Capture the cell that displays the provided text and extract its (X, Y) central coordinate. 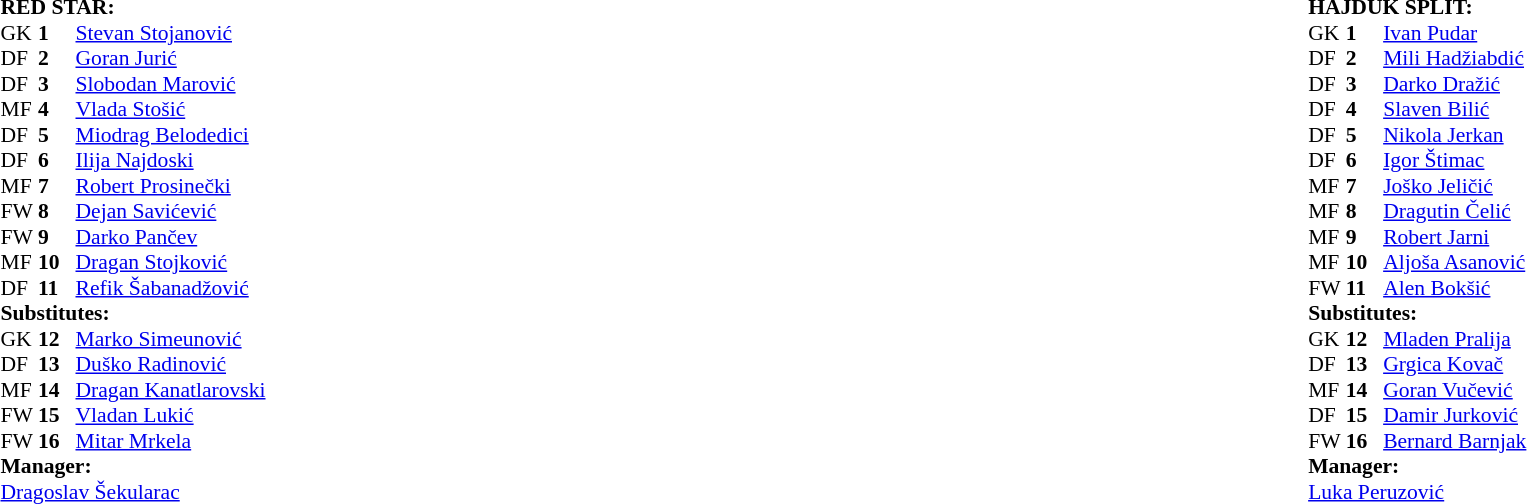
Goran Jurić (171, 59)
Mili Hadžiabdić (1454, 59)
Darko Dražić (1454, 84)
Vlada Stošić (171, 109)
Darko Pančev (171, 237)
Slaven Bilić (1454, 109)
Grgica Kovač (1454, 365)
Ilija Najdoski (171, 161)
Damir Jurković (1454, 415)
Dragutin Čelić (1454, 211)
Vladan Lukić (171, 415)
Bernard Barnjak (1454, 441)
Alen Bokšić (1454, 288)
Duško Radinović (171, 365)
Igor Štimac (1454, 161)
Robert Jarni (1454, 237)
Aljoša Asanović (1454, 263)
Marko Simeunović (171, 339)
Dragan Stojković (171, 263)
Goran Vučević (1454, 390)
Stevan Stojanović (171, 33)
Mladen Pralija (1454, 339)
Ivan Pudar (1454, 33)
Dejan Savićević (171, 211)
Miodrag Belodedici (171, 135)
Slobodan Marović (171, 84)
Refik Šabanadžović (171, 288)
Dragan Kanatlarovski (171, 390)
Robert Prosinečki (171, 186)
Mitar Mrkela (171, 441)
Joško Jeličić (1454, 186)
Nikola Jerkan (1454, 135)
